Search for the cell housing the specified text and yield its [X, Y] center coordinate. 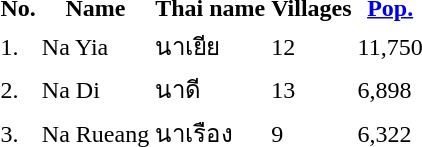
Na Yia [95, 46]
นาดี [210, 90]
Na Di [95, 90]
13 [312, 90]
12 [312, 46]
นาเยีย [210, 46]
